From the cell containing the given text, extract its center point as (x, y) coordinate. 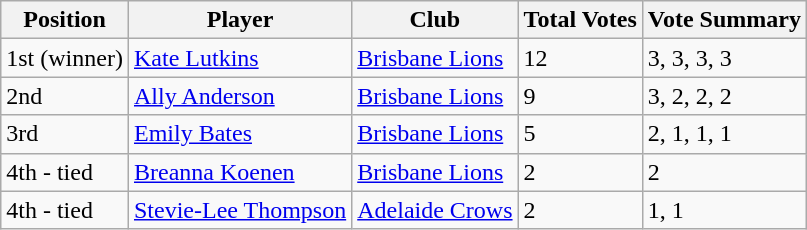
Adelaide Crows (435, 210)
1st (winner) (65, 58)
Breanna Koenen (240, 172)
5 (580, 134)
Club (435, 20)
Position (65, 20)
3, 3, 3, 3 (724, 58)
2, 1, 1, 1 (724, 134)
Stevie-Lee Thompson (240, 210)
Total Votes (580, 20)
3, 2, 2, 2 (724, 96)
3rd (65, 134)
12 (580, 58)
2nd (65, 96)
Emily Bates (240, 134)
9 (580, 96)
Player (240, 20)
Ally Anderson (240, 96)
Kate Lutkins (240, 58)
1, 1 (724, 210)
Vote Summary (724, 20)
